Search for the cell housing the specified text and yield its [x, y] center coordinate. 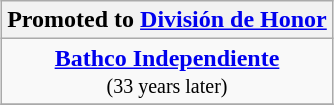
Bathco Independiente(33 years later) [168, 72]
Promoted to División de Honor [168, 20]
